Find where the given text appears and provide that cell's center as (x, y) coordinate. 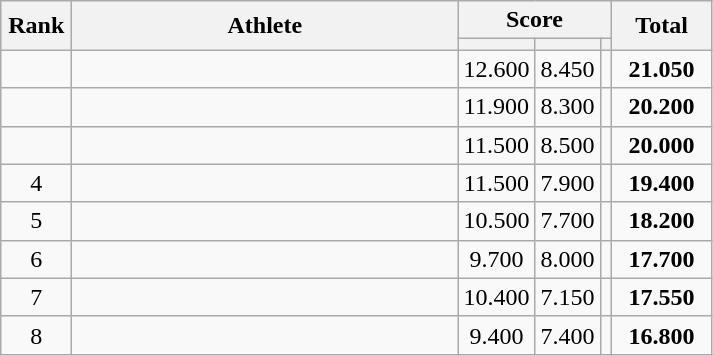
7.900 (568, 183)
11.900 (496, 107)
20.000 (662, 145)
7.700 (568, 221)
16.800 (662, 335)
Score (534, 20)
20.200 (662, 107)
6 (36, 259)
17.550 (662, 297)
Athlete (265, 26)
10.500 (496, 221)
8.450 (568, 69)
18.200 (662, 221)
4 (36, 183)
9.700 (496, 259)
19.400 (662, 183)
21.050 (662, 69)
12.600 (496, 69)
8.500 (568, 145)
7 (36, 297)
8.300 (568, 107)
5 (36, 221)
7.150 (568, 297)
10.400 (496, 297)
9.400 (496, 335)
17.700 (662, 259)
Rank (36, 26)
8.000 (568, 259)
8 (36, 335)
7.400 (568, 335)
Total (662, 26)
